Find where the given text appears and provide that cell's center as (X, Y) coordinate. 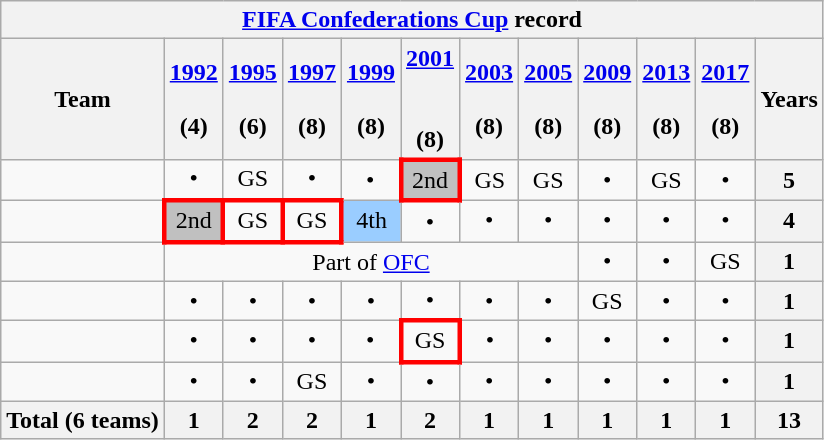
5 (789, 180)
1999(8) (370, 100)
1992(4) (194, 100)
1997(8) (312, 100)
2013(8) (666, 100)
4th (370, 220)
FIFA Confederations Cup record (412, 20)
1995(6) (252, 100)
Total (6 teams) (83, 420)
2003(8) (490, 100)
2005(8) (548, 100)
13 (789, 420)
Years (789, 100)
Part of OFC (370, 262)
2017(8) (726, 100)
2009(8) (608, 100)
4 (789, 220)
Team (83, 100)
2001(8) (430, 100)
